Return the [x, y] coordinate for the center point of the cell that contains the specified text.  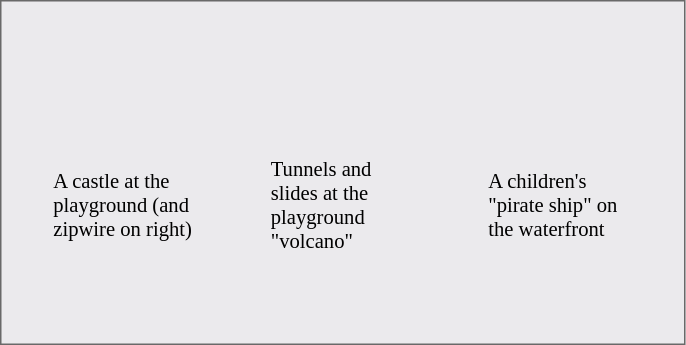
A castle at the playground (and zipwire on right) [128, 205]
A children's "pirate ship" on the waterfront [563, 205]
Tunnels and slides at the playground "volcano" [346, 205]
